Provide the (x, y) coordinate of the cell's center where the given text is located.  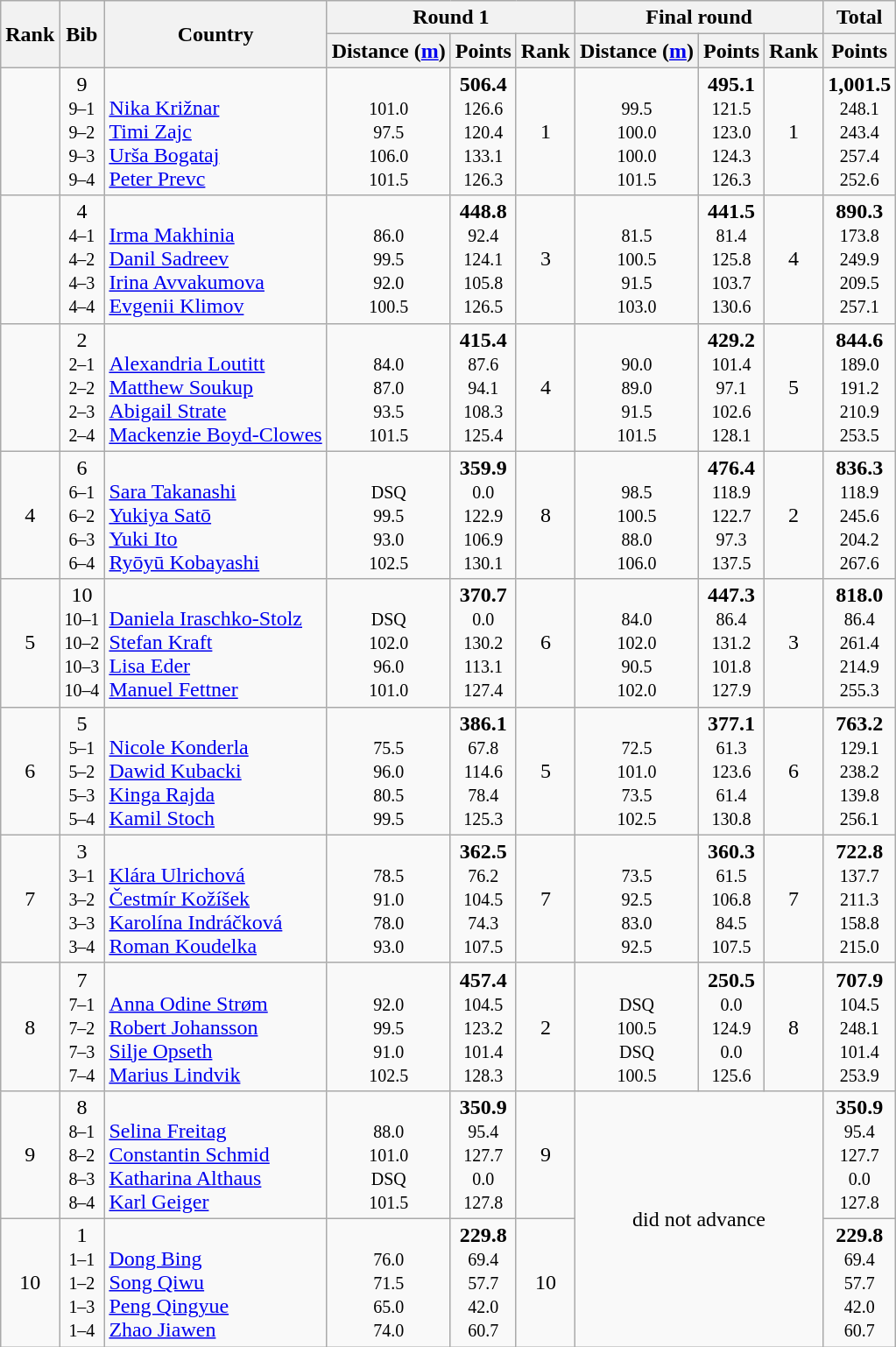
Bib (82, 34)
250.50.0 124.9 0.0125.6 (730, 1026)
Daniela Iraschko-StolzStefan KraftLisa EderManuel Fettner (215, 643)
360.361.5106.884.5107.5 (730, 899)
818.086.4261.4214.9255.3 (860, 643)
415.487.694.1108.3125.4 (483, 387)
73.592.583.092.5 (636, 899)
Total (860, 18)
370.70.0 130.2113.1127.4 (483, 643)
90.089.091.5101.5 (636, 387)
890.3173.8249.9209.5257.1 (860, 259)
Nika KrižnarTimi ZajcUrša BogatajPeter Prevc (215, 131)
Final round (699, 18)
362.576.2104.574.3107.5 (483, 899)
506.4126.6120.4133.1126.3 (483, 131)
84.0102.090.5102.0 (636, 643)
8 8–18–28–38–4 (82, 1154)
76.071.565.074.0 (389, 1282)
763.2129.1238.2139.8256.1 (860, 771)
359.90.0 122.9106.9130.1 (483, 515)
5 5–15–25–35–4 (82, 771)
429.2101.497.1102.6128.1 (730, 387)
386.167.8114.678.4125.3 (483, 771)
did not advance (699, 1218)
448.892.4124.1105.8126.5 (483, 259)
377.161.3123.661.4130.8 (730, 771)
2 2–12–22–32–4 (82, 387)
707.9104.5248.1101.4253.9 (860, 1026)
Dong BingSong QiwuPeng QingyueZhao Jiawen (215, 1282)
DSQ99.593.0102.5 (389, 515)
92.099.591.0102.5 (389, 1026)
844.6189.0191.2210.9253.5 (860, 387)
495.1121.5123.0124.3126.3 (730, 131)
98.5100.588.0106.0 (636, 515)
457.4104.5123.2101.4128.3 (483, 1026)
1 1–11–21–31–4 (82, 1282)
722.8137.7211.3158.8215.0 (860, 899)
Selina FreitagConstantin SchmidKatharina AlthausKarl Geiger (215, 1154)
836.3118.9245.6204.2267.6 (860, 515)
78.591.078.093.0 (389, 899)
Alexandria LoutittMatthew SoukupAbigail StrateMackenzie Boyd-Clowes (215, 387)
Klára UlrichováČestmír KožíšekKarolína IndráčkováRoman Koudelka (215, 899)
DSQ102.096.0101.0 (389, 643)
Country (215, 34)
DSQ100.5DSQ100.5 (636, 1026)
101.097.5106.0101.5 (389, 131)
Round 1 (450, 18)
88.0101.0DSQ101.5 (389, 1154)
84.087.093.5101.5 (389, 387)
99.5100.0100.0101.5 (636, 131)
75.596.080.599.5 (389, 771)
72.5101.073.5102.5 (636, 771)
Sara TakanashiYukiya SatōYuki ItoRyōyū Kobayashi (215, 515)
9 9–19–29–39–4 (82, 131)
4 4–14–24–34–4 (82, 259)
6 6–16–26–36–4 (82, 515)
441.581.4125.8103.7130.6 (730, 259)
Irma MakhiniaDanil SadreevIrina AvvakumovaEvgenii Klimov (215, 259)
86.099.592.0100.5 (389, 259)
476.4118.9122.797.3137.5 (730, 515)
1,001.5248.1243.4257.4252.6 (860, 131)
10 10–110–210–310–4 (82, 643)
81.5100.591.5103.0 (636, 259)
3 3–13–23–33–4 (82, 899)
Nicole KonderlaDawid KubackiKinga RajdaKamil Stoch (215, 771)
447.386.4131.2101.8127.9 (730, 643)
7 7–17–27–37–4 (82, 1026)
Anna Odine StrømRobert JohanssonSilje OpsethMarius Lindvik (215, 1026)
